Locate the cell with the specified text and output its [X, Y] center coordinate. 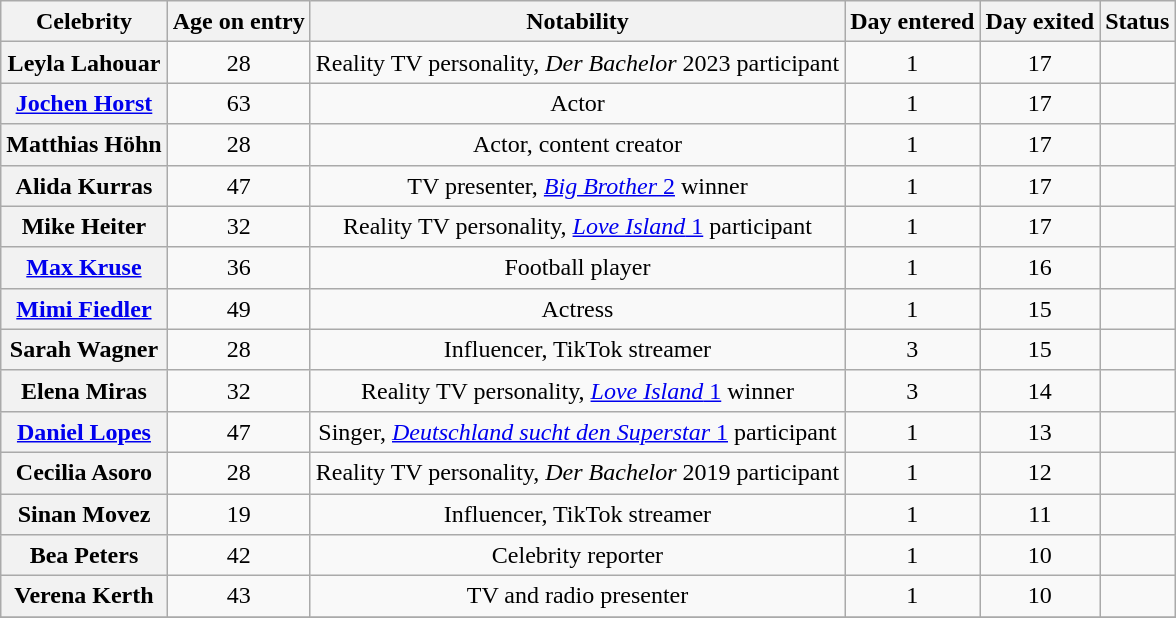
Mimi Fiedler [84, 308]
Mike Heiter [84, 226]
43 [238, 596]
49 [238, 308]
Leyla Lahouar [84, 62]
Singer, Deutschland sucht den Superstar 1 participant [578, 432]
16 [1040, 268]
Cecilia Asoro [84, 472]
Day exited [1040, 22]
42 [238, 556]
Actor, content creator [578, 144]
Actor [578, 104]
11 [1040, 514]
36 [238, 268]
Matthias Höhn [84, 144]
Jochen Horst [84, 104]
Celebrity reporter [578, 556]
Daniel Lopes [84, 432]
63 [238, 104]
Reality TV personality, Love Island 1 winner [578, 390]
Reality TV personality, Der Bachelor 2019 participant [578, 472]
Notability [578, 22]
Age on entry [238, 22]
Bea Peters [84, 556]
Celebrity [84, 22]
Verena Kerth [84, 596]
Reality TV personality, Der Bachelor 2023 participant [578, 62]
Day entered [912, 22]
Reality TV personality, Love Island 1 participant [578, 226]
Alida Kurras [84, 186]
TV presenter, Big Brother 2 winner [578, 186]
14 [1040, 390]
Status [1138, 22]
12 [1040, 472]
13 [1040, 432]
Football player [578, 268]
TV and radio presenter [578, 596]
Sinan Movez [84, 514]
Sarah Wagner [84, 350]
Actress [578, 308]
19 [238, 514]
Max Kruse [84, 268]
Elena Miras [84, 390]
